Search for the cell housing the specified text and yield its [X, Y] center coordinate. 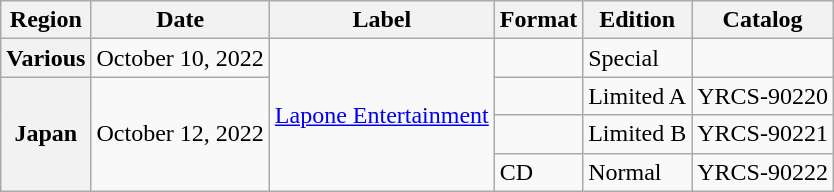
Edition [638, 20]
Catalog [763, 20]
YRCS-90221 [763, 134]
Region [46, 20]
Lapone Entertainment [382, 115]
Date [180, 20]
Various [46, 58]
YRCS-90220 [763, 96]
Format [538, 20]
October 10, 2022 [180, 58]
Special [638, 58]
Limited A [638, 96]
October 12, 2022 [180, 134]
Limited B [638, 134]
CD [538, 172]
Normal [638, 172]
Japan [46, 134]
YRCS-90222 [763, 172]
Label [382, 20]
